Return [x, y] of the center of cell containing provided text 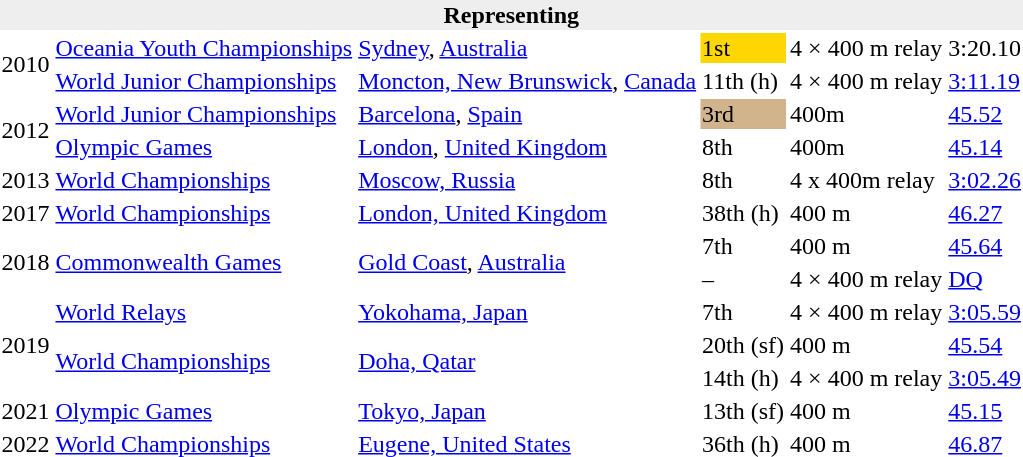
Commonwealth Games [204, 262]
2018 [26, 262]
Moscow, Russia [528, 180]
2010 [26, 64]
Tokyo, Japan [528, 411]
DQ [985, 279]
45.14 [985, 147]
45.52 [985, 114]
2017 [26, 213]
2021 [26, 411]
Doha, Qatar [528, 362]
13th (sf) [744, 411]
3:02.26 [985, 180]
3:05.59 [985, 312]
20th (sf) [744, 345]
Gold Coast, Australia [528, 262]
Sydney, Australia [528, 48]
3:05.49 [985, 378]
4 x 400m relay [866, 180]
World Relays [204, 312]
14th (h) [744, 378]
46.27 [985, 213]
1st [744, 48]
Oceania Youth Championships [204, 48]
3:20.10 [985, 48]
Yokohama, Japan [528, 312]
2012 [26, 130]
3rd [744, 114]
Barcelona, Spain [528, 114]
45.54 [985, 345]
11th (h) [744, 81]
– [744, 279]
2019 [26, 345]
45.64 [985, 246]
Moncton, New Brunswick, Canada [528, 81]
Representing [511, 15]
38th (h) [744, 213]
45.15 [985, 411]
2013 [26, 180]
3:11.19 [985, 81]
